Capture the cell that displays the provided text and extract its [X, Y] central coordinate. 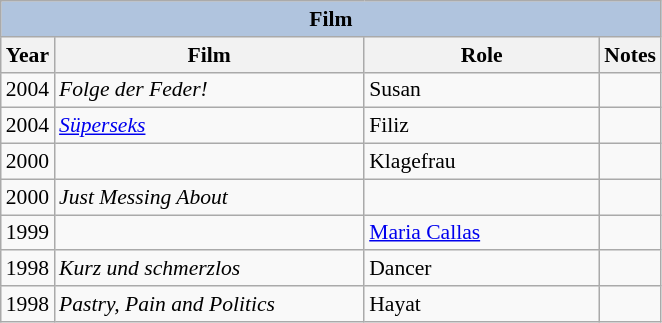
Dancer [482, 269]
Year [28, 55]
Just Messing About [209, 197]
Filiz [482, 126]
Klagefrau [482, 162]
Role [482, 55]
Pastry, Pain and Politics [209, 304]
Folge der Feder! [209, 90]
Susan [482, 90]
Maria Callas [482, 233]
Kurz und schmerzlos [209, 269]
Süperseks [209, 126]
Hayat [482, 304]
1999 [28, 233]
Notes [630, 55]
